Find where the given text appears and provide that cell's center as [X, Y] coordinate. 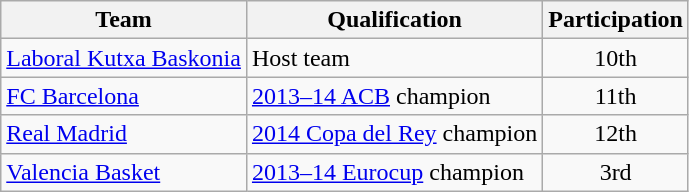
2013–14 ACB champion [394, 96]
Participation [616, 20]
FC Barcelona [124, 96]
Laboral Kutxa Baskonia [124, 58]
2014 Copa del Rey champion [394, 134]
2013–14 Eurocup champion [394, 172]
Real Madrid [124, 134]
11th [616, 96]
Host team [394, 58]
Valencia Basket [124, 172]
12th [616, 134]
Team [124, 20]
10th [616, 58]
3rd [616, 172]
Qualification [394, 20]
